Extract the [X, Y] coordinate from the center of the cell holding the provided text.  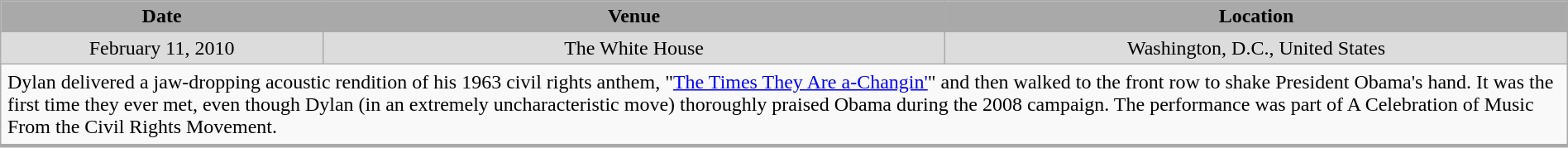
Venue [633, 17]
Date [162, 17]
February 11, 2010 [162, 48]
Location [1256, 17]
The White House [633, 48]
Washington, D.C., United States [1256, 48]
